Find where the given text appears and provide that cell's center as [x, y] coordinate. 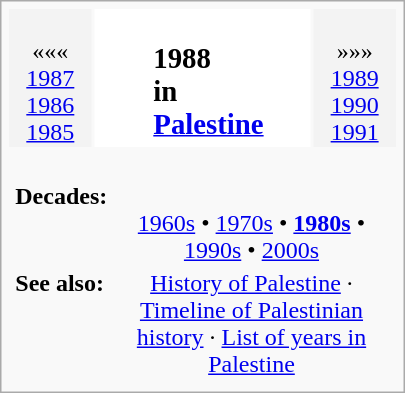
Decades: [62, 224]
See also: [62, 324]
Decades: 1960s • 1970s • 1980s • 1990s • 2000s See also: History of Palestine · Timeline of Palestinian history · List of years in Palestine [202, 267]
History of Palestine · Timeline of Palestinian history · List of years in Palestine [252, 324]
«««198719861985 [50, 78]
1960s • 1970s • 1980s • 1990s • 2000s [252, 224]
»»»198919901991 [355, 78]
